Capture the cell that displays the provided text and extract its [x, y] central coordinate. 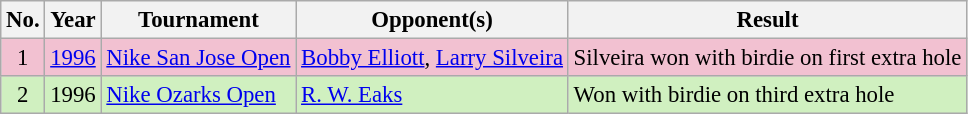
Bobby Elliott, Larry Silveira [432, 58]
2 [23, 95]
Won with birdie on third extra hole [767, 95]
Silveira won with birdie on first extra hole [767, 58]
Nike San Jose Open [198, 58]
1 [23, 58]
No. [23, 20]
R. W. Eaks [432, 95]
Nike Ozarks Open [198, 95]
Tournament [198, 20]
Result [767, 20]
Year [73, 20]
Opponent(s) [432, 20]
